Capture the cell that displays the provided text and extract its [x, y] central coordinate. 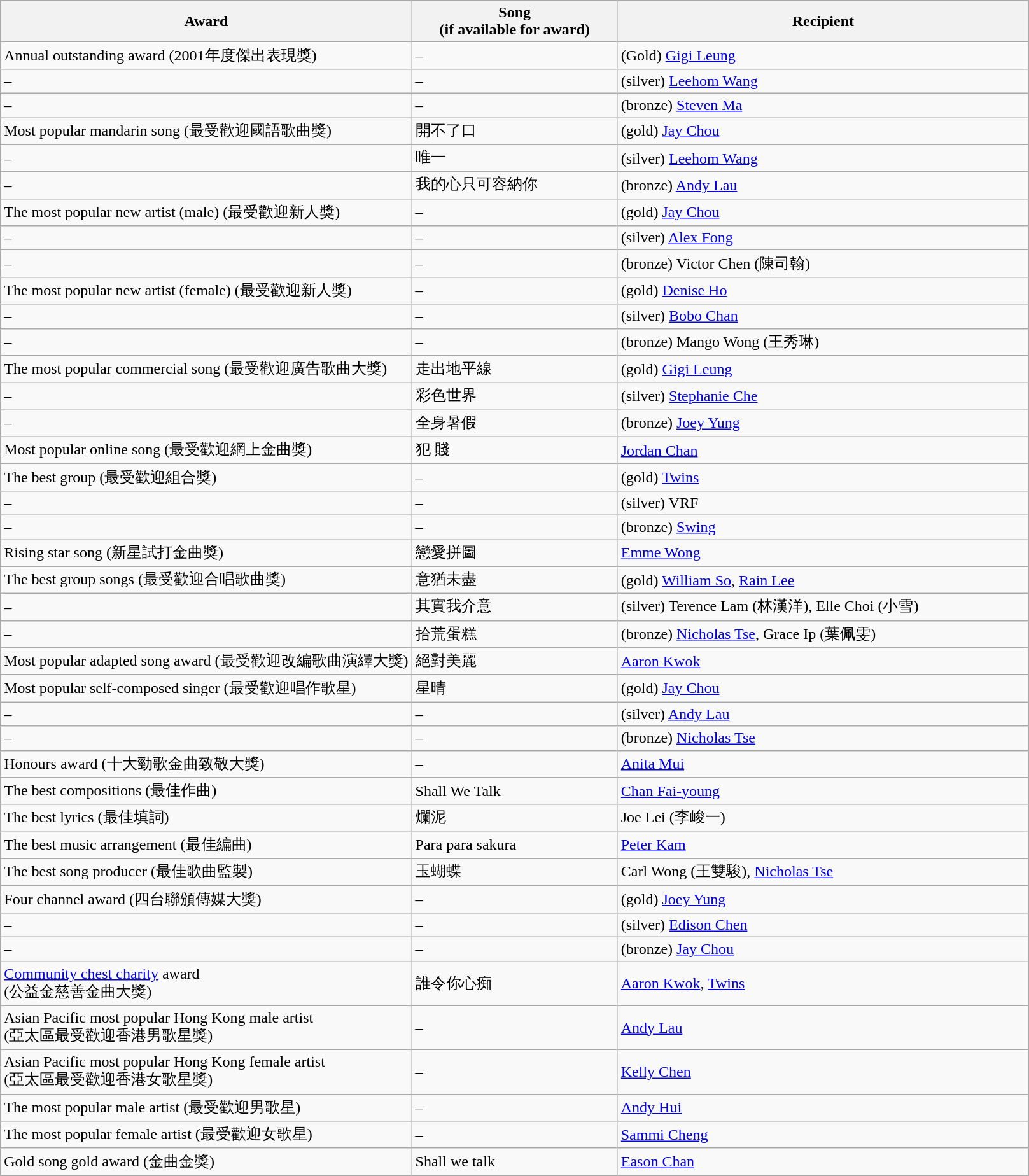
Jordan Chan [823, 451]
(silver) VRF [823, 503]
Honours award (十大勁歌金曲致敬大獎) [206, 764]
(silver) Terence Lam (林漢洋), Elle Choi (小雪) [823, 607]
(bronze) Andy Lau [823, 186]
意猶未盡 [514, 580]
(gold) Joey Yung [823, 900]
戀愛拼圖 [514, 554]
唯一 [514, 158]
Para para sakura [514, 845]
Asian Pacific most popular Hong Kong female artist(亞太區最受歡迎香港女歌星獎) [206, 1072]
Gold song gold award (金曲金獎) [206, 1162]
The best group songs (最受歡迎合唱歌曲獎) [206, 580]
The most popular male artist (最受歡迎男歌星) [206, 1107]
Award [206, 22]
玉蝴蝶 [514, 872]
(bronze) Nicholas Tse [823, 738]
The best group (最受歡迎組合獎) [206, 477]
Recipient [823, 22]
走出地平線 [514, 369]
(gold) Denise Ho [823, 290]
Kelly Chen [823, 1072]
Most popular mandarin song (最受歡迎國語歌曲獎) [206, 131]
Most popular adapted song award (最受歡迎改編歌曲演繹大獎) [206, 662]
Annual outstanding award (2001年度傑出表現獎) [206, 56]
Shall We Talk [514, 792]
The most popular new artist (male) (最受歡迎新人獎) [206, 213]
Song(if available for award) [514, 22]
Rising star song (新星試打金曲獎) [206, 554]
Sammi Cheng [823, 1135]
(bronze) Victor Chen (陳司翰) [823, 263]
The best lyrics (最佳填詞) [206, 818]
(bronze) Swing [823, 527]
The best song producer (最佳歌曲監製) [206, 872]
Emme Wong [823, 554]
The best music arrangement (最佳編曲) [206, 845]
Joe Lei (李峻一) [823, 818]
誰令你心痴 [514, 983]
(bronze) Steven Ma [823, 105]
(silver) Alex Fong [823, 238]
(gold) Gigi Leung [823, 369]
(silver) Bobo Chan [823, 316]
Aaron Kwok [823, 662]
Four channel award (四台聯頒傳媒大獎) [206, 900]
Andy Hui [823, 1107]
The most popular commercial song (最受歡迎廣告歌曲大獎) [206, 369]
(bronze) Joey Yung [823, 424]
全身暑假 [514, 424]
犯 賤 [514, 451]
(gold) Twins [823, 477]
(bronze) Jay Chou [823, 949]
拾荒蛋糕 [514, 634]
絕對美麗 [514, 662]
Most popular self-composed singer (最受歡迎唱作歌星) [206, 689]
Anita Mui [823, 764]
(silver) Andy Lau [823, 714]
我的心只可容納你 [514, 186]
The most popular female artist (最受歡迎女歌星) [206, 1135]
星晴 [514, 689]
Eason Chan [823, 1162]
(bronze) Nicholas Tse, Grace Ip (葉佩雯) [823, 634]
(gold) William So, Rain Lee [823, 580]
彩色世界 [514, 396]
Peter Kam [823, 845]
爛泥 [514, 818]
Shall we talk [514, 1162]
The best compositions (最佳作曲) [206, 792]
其實我介意 [514, 607]
(silver) Stephanie Che [823, 396]
Carl Wong (王雙駿), Nicholas Tse [823, 872]
Community chest charity award(公益金慈善金曲大獎) [206, 983]
Aaron Kwok, Twins [823, 983]
(silver) Edison Chen [823, 925]
Andy Lau [823, 1028]
(Gold) Gigi Leung [823, 56]
(bronze) Mango Wong (王秀琳) [823, 342]
Asian Pacific most popular Hong Kong male artist(亞太區最受歡迎香港男歌星獎) [206, 1028]
Most popular online song (最受歡迎網上金曲獎) [206, 451]
Chan Fai-young [823, 792]
The most popular new artist (female) (最受歡迎新人獎) [206, 290]
開不了口 [514, 131]
